Detect which cell encompasses the target text, then output its (x, y) center coordinate. 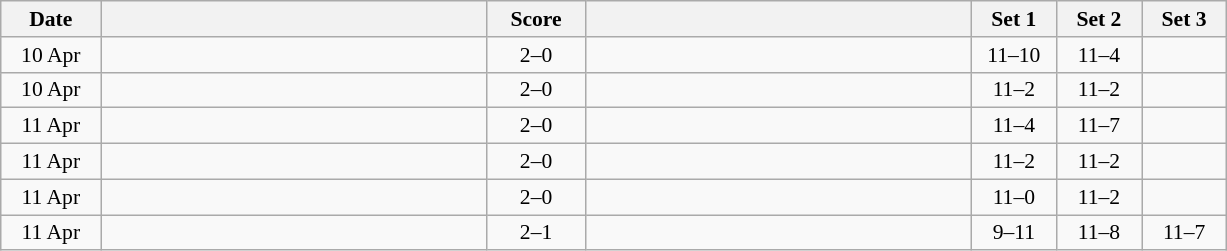
Set 2 (1098, 19)
Date (51, 19)
Score (536, 19)
11–0 (1014, 197)
9–11 (1014, 233)
11–8 (1098, 233)
Set 1 (1014, 19)
11–10 (1014, 55)
2–1 (536, 233)
Set 3 (1184, 19)
